Return (X, Y) of the center of cell containing provided text 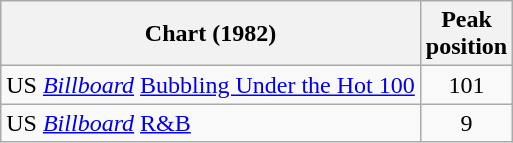
US Billboard R&B (211, 123)
Chart (1982) (211, 34)
101 (466, 85)
Peakposition (466, 34)
9 (466, 123)
US Billboard Bubbling Under the Hot 100 (211, 85)
